Extract the (X, Y) coordinate from the center of the cell holding the provided text.  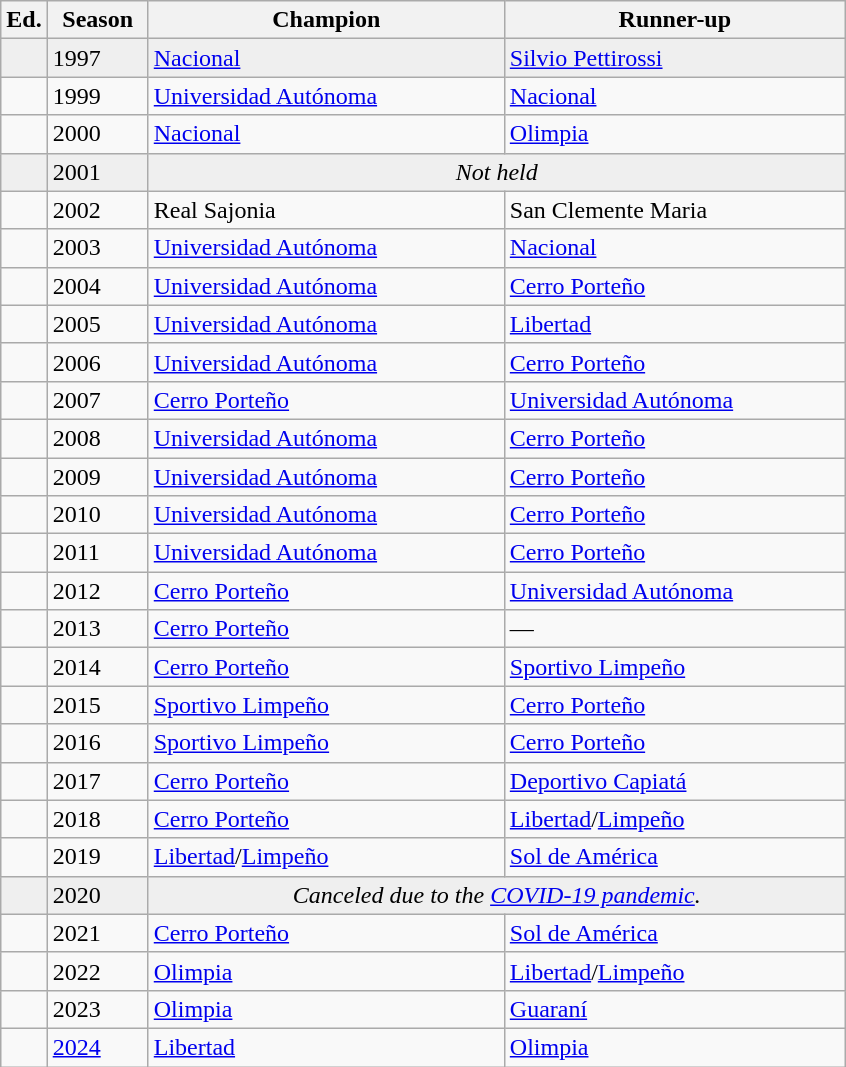
2017 (98, 781)
— (674, 629)
2008 (98, 438)
2004 (98, 286)
2011 (98, 553)
Guaraní (674, 1009)
Ed. (24, 20)
2024 (98, 1047)
2018 (98, 819)
2009 (98, 477)
2010 (98, 515)
2023 (98, 1009)
Not held (496, 172)
2003 (98, 248)
2022 (98, 971)
2012 (98, 591)
2021 (98, 933)
Canceled due to the COVID-19 pandemic. (496, 895)
San Clemente Maria (674, 210)
2019 (98, 857)
2006 (98, 362)
1999 (98, 96)
Runner-up (674, 20)
2016 (98, 743)
1997 (98, 58)
2007 (98, 400)
2013 (98, 629)
2002 (98, 210)
Champion (326, 20)
2005 (98, 324)
Real Sajonia (326, 210)
2000 (98, 134)
Deportivo Capiatá (674, 781)
2014 (98, 667)
2001 (98, 172)
2015 (98, 705)
Season (98, 20)
2020 (98, 895)
Silvio Pettirossi (674, 58)
